Return the (x, y) coordinate for the center point of the cell that contains the specified text.  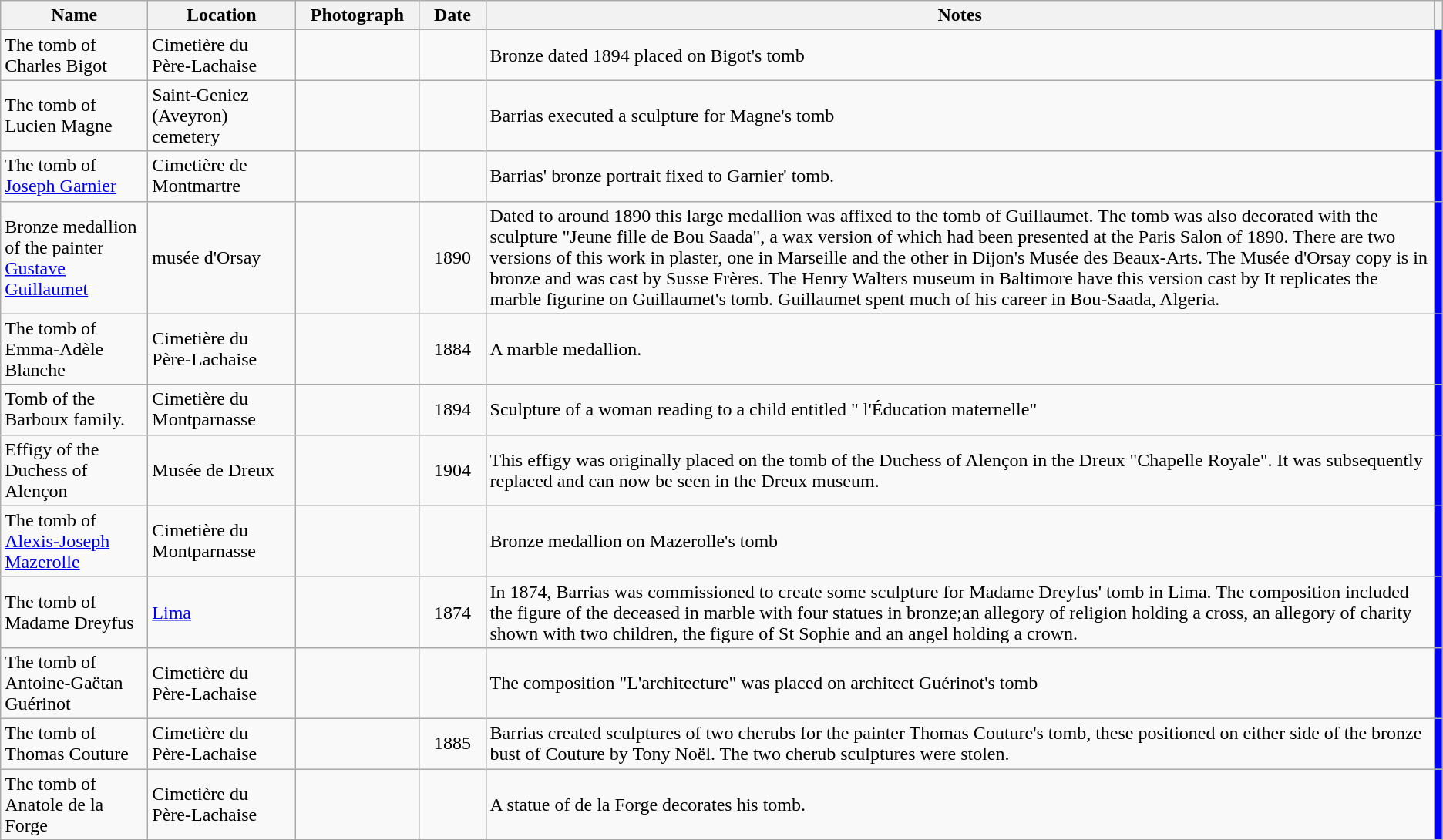
The tomb of Joseph Garnier (74, 176)
1890 (452, 257)
1874 (452, 612)
Cimetière de Montmartre (222, 176)
Bronze medallion of the painter Gustave Guillaumet (74, 257)
The composition "L'architecture" was placed on architect Guérinot's tomb (960, 683)
1884 (452, 349)
The tomb of Antoine-Gaëtan Guérinot (74, 683)
1885 (452, 743)
Location (222, 15)
The tomb of Lucien Magne (74, 116)
Barrias executed a sculpture for Magne's tomb (960, 116)
Notes (960, 15)
Saint-Geniez (Aveyron) cemetery (222, 116)
The tomb of Anatole de la Forge (74, 805)
Lima (222, 612)
Barrias' bronze portrait fixed to Garnier' tomb. (960, 176)
musée d'Orsay (222, 257)
Tomb of the Barboux family. (74, 410)
Photograph (358, 15)
Bronze dated 1894 placed on Bigot's tomb (960, 55)
Effigy of the Duchess of Alençon (74, 470)
The tomb of Emma-Adèle Blanche (74, 349)
A marble medallion. (960, 349)
The tomb of Charles Bigot (74, 55)
1904 (452, 470)
The tomb of Alexis-Joseph Mazerolle (74, 541)
1894 (452, 410)
Bronze medallion on Mazerolle's tomb (960, 541)
Date (452, 15)
Name (74, 15)
A statue of de la Forge decorates his tomb. (960, 805)
The tomb of Madame Dreyfus (74, 612)
The tomb of Thomas Couture (74, 743)
Musée de Dreux (222, 470)
Sculpture of a woman reading to a child entitled " l'Éducation maternelle" (960, 410)
